Identify which cell holds the provided text, then report its [x, y] central coordinate. 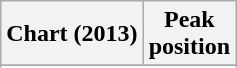
Peak position [189, 34]
Chart (2013) [72, 34]
